From the cell containing the given text, extract its center point as [X, Y] coordinate. 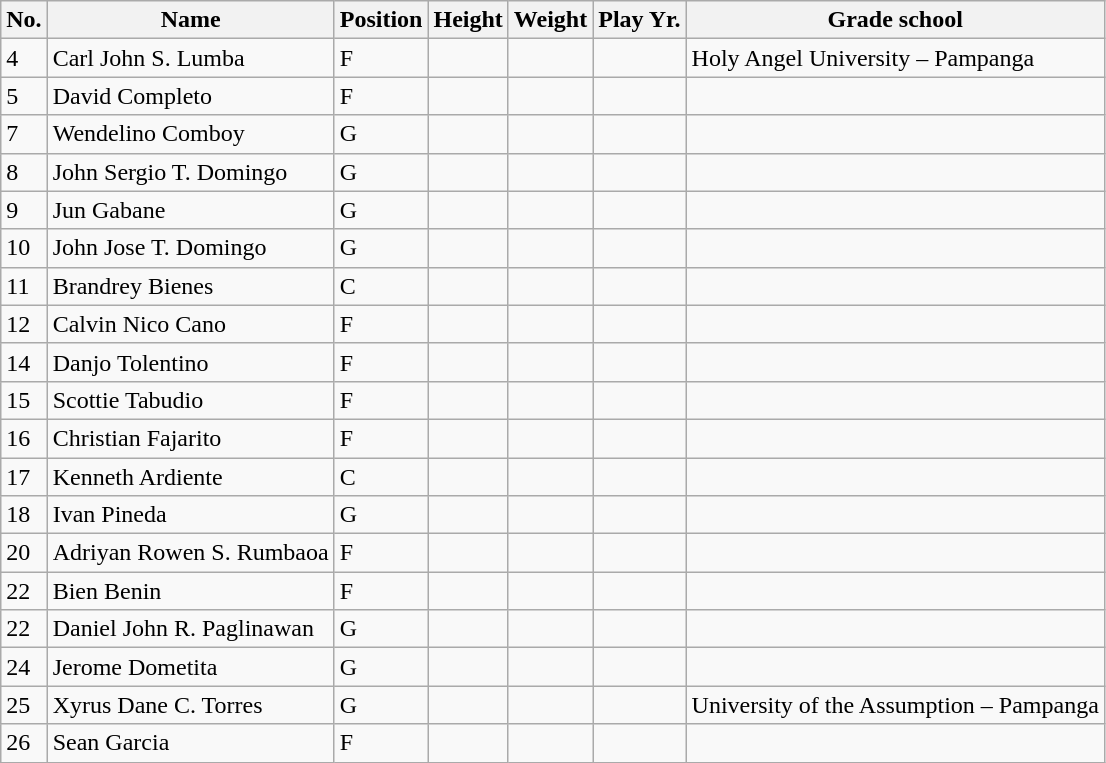
Kenneth Ardiente [190, 477]
John Sergio T. Domingo [190, 172]
John Jose T. Domingo [190, 248]
15 [24, 400]
Brandrey Bienes [190, 286]
4 [24, 58]
20 [24, 553]
Wendelino Comboy [190, 134]
Bien Benin [190, 591]
Carl John S. Lumba [190, 58]
Height [468, 20]
Position [381, 20]
14 [24, 362]
Play Yr. [640, 20]
University of the Assumption – Pampanga [895, 705]
Sean Garcia [190, 743]
Jun Gabane [190, 210]
8 [24, 172]
Adriyan Rowen S. Rumbaoa [190, 553]
9 [24, 210]
Name [190, 20]
Grade school [895, 20]
No. [24, 20]
Danjo Tolentino [190, 362]
Xyrus Dane C. Torres [190, 705]
17 [24, 477]
10 [24, 248]
16 [24, 438]
Jerome Dometita [190, 667]
25 [24, 705]
Scottie Tabudio [190, 400]
5 [24, 96]
26 [24, 743]
David Completo [190, 96]
11 [24, 286]
Daniel John R. Paglinawan [190, 629]
24 [24, 667]
12 [24, 324]
Weight [550, 20]
Holy Angel University – Pampanga [895, 58]
18 [24, 515]
Calvin Nico Cano [190, 324]
7 [24, 134]
Christian Fajarito [190, 438]
Ivan Pineda [190, 515]
